For the text-containing cell, return its midpoint in [X, Y] coordinate format. 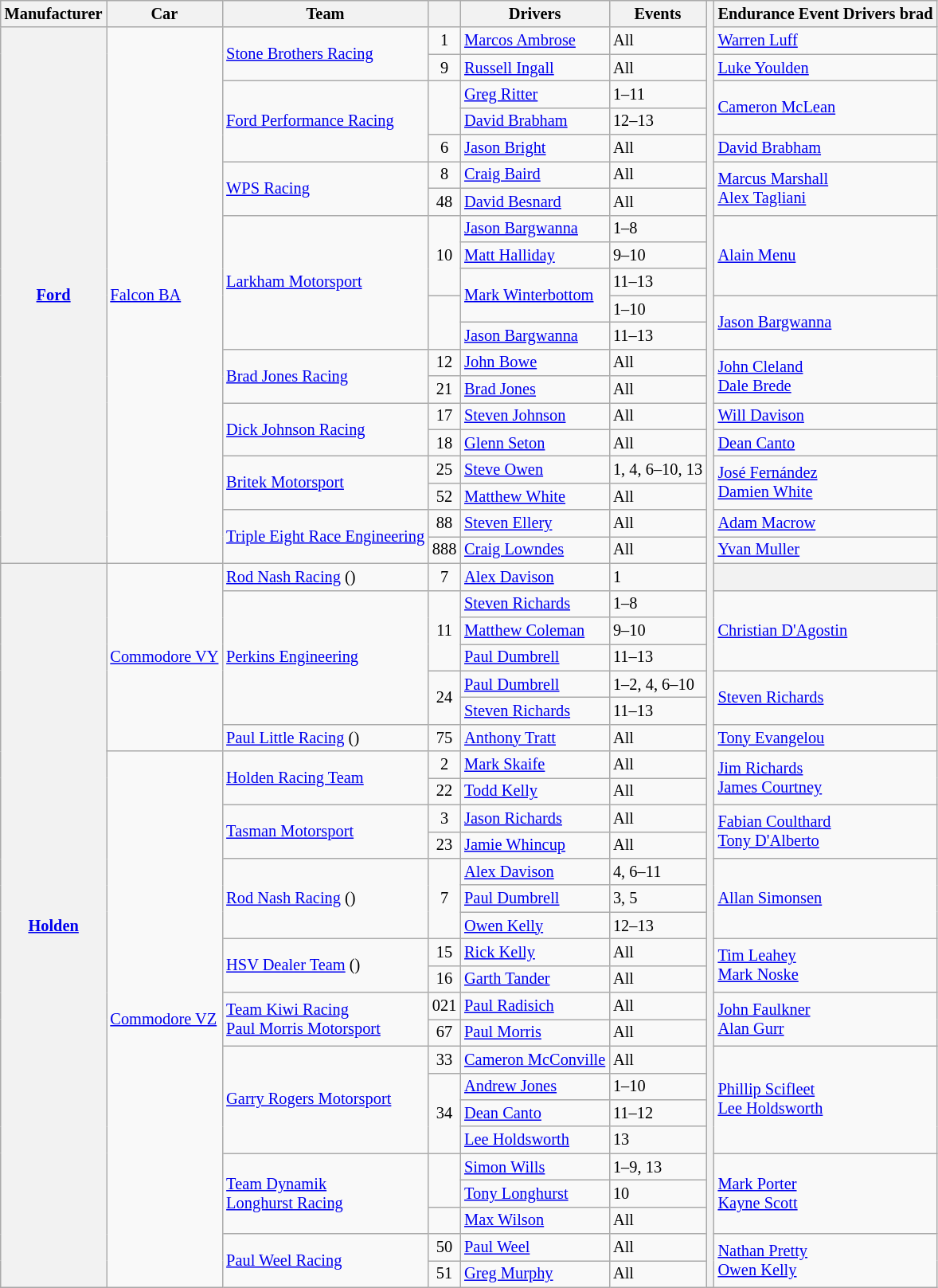
Alain Menu [826, 255]
Max Wilson [535, 1220]
Tony Longhurst [535, 1193]
Todd Kelly [535, 791]
WPS Racing [325, 188]
Adam Macrow [826, 523]
25 [444, 469]
Phillip Scifleet Lee Holdsworth [826, 1099]
Matthew White [535, 496]
Garth Tander [535, 979]
John Bowe [535, 362]
Cameron McLean [826, 107]
12 [444, 362]
Matt Halliday [535, 255]
Ford [54, 295]
50 [444, 1247]
Paul Weel Racing [325, 1260]
Allan Simonsen [826, 898]
Owen Kelly [535, 926]
Paul Morris [535, 1032]
4, 6–11 [658, 871]
Greg Ritter [535, 94]
Drivers [535, 14]
51 [444, 1274]
Steve Owen [535, 469]
2 [444, 765]
Andrew Jones [535, 1086]
Manufacturer [54, 14]
Perkins Engineering [325, 657]
Craig Lowndes [535, 550]
Endurance Event Drivers brad [826, 14]
Jason Bright [535, 148]
Mark Skaife [535, 765]
Paul Weel [535, 1247]
Simon Wills [535, 1167]
Paul Little Racing () [325, 738]
Jamie Whincup [535, 845]
48 [444, 202]
Greg Murphy [535, 1274]
Christian D'Agostin [826, 631]
3 [444, 818]
Tasman Motorsport [325, 832]
15 [444, 952]
11 [444, 631]
Larkham Motorsport [325, 282]
Commodore VZ [165, 1020]
Warren Luff [826, 41]
Matthew Coleman [535, 630]
75 [444, 738]
José Fernández Damien White [826, 483]
888 [444, 550]
HSV Dealer Team () [325, 965]
Tony Evangelou [826, 738]
52 [444, 496]
Anthony Tratt [535, 738]
Yvan Muller [826, 550]
Nathan Pretty Owen Kelly [826, 1260]
Marcus Marshall Alex Tagliani [826, 188]
Rick Kelly [535, 952]
Stone Brothers Racing [325, 54]
Commodore VY [165, 657]
Craig Baird [535, 174]
24 [444, 698]
Team [325, 14]
Mark Winterbottom [535, 295]
33 [444, 1059]
67 [444, 1032]
John Cleland Dale Brede [826, 376]
Glenn Seton [535, 443]
Team DynamikLonghurst Racing [325, 1193]
Jim Richards James Courtney [826, 777]
6 [444, 148]
11–12 [658, 1113]
Lee Holdsworth [535, 1140]
Team Kiwi Racing Paul Morris Motorsport [325, 1020]
Dick Johnson Racing [325, 429]
21 [444, 390]
9 [444, 68]
John Faulkner Alan Gurr [826, 1020]
Triple Eight Race Engineering [325, 537]
Britek Motorsport [325, 483]
13 [658, 1140]
1–2, 4, 6–10 [658, 684]
17 [444, 416]
Steven Johnson [535, 416]
Marcos Ambrose [535, 41]
88 [444, 523]
Car [165, 14]
Will Davison [826, 416]
Brad Jones Racing [325, 376]
1–9, 13 [658, 1167]
Paul Radisich [535, 1006]
Cameron McConville [535, 1059]
Jason Richards [535, 818]
Holden [54, 926]
3, 5 [658, 898]
Brad Jones [535, 390]
23 [444, 845]
1–11 [658, 94]
Garry Rogers Motorsport [325, 1099]
Steven Ellery [535, 523]
Mark Porter Kayne Scott [826, 1193]
Tim Leahey Mark Noske [826, 965]
22 [444, 791]
David Besnard [535, 202]
8 [444, 174]
Luke Youlden [826, 68]
021 [444, 1006]
16 [444, 979]
Fabian Coulthard Tony D'Alberto [826, 832]
34 [444, 1114]
Russell Ingall [535, 68]
Falcon BA [165, 295]
18 [444, 443]
Events [658, 14]
Holden Racing Team [325, 777]
Ford Performance Racing [325, 121]
1, 4, 6–10, 13 [658, 469]
